From the cell containing the given text, extract its center point as [x, y] coordinate. 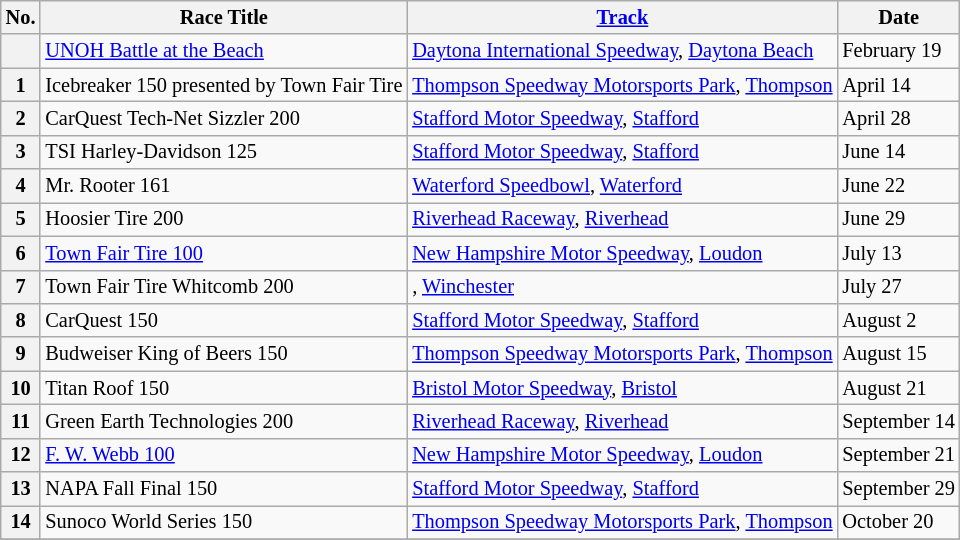
6 [21, 253]
June 22 [898, 186]
Bristol Motor Speedway, Bristol [622, 388]
June 14 [898, 152]
September 21 [898, 455]
Town Fair Tire 100 [224, 253]
13 [21, 489]
April 28 [898, 118]
8 [21, 320]
August 21 [898, 388]
2 [21, 118]
Titan Roof 150 [224, 388]
CarQuest Tech-Net Sizzler 200 [224, 118]
September 14 [898, 421]
3 [21, 152]
July 27 [898, 287]
Date [898, 17]
12 [21, 455]
Waterford Speedbowl, Waterford [622, 186]
1 [21, 85]
CarQuest 150 [224, 320]
Mr. Rooter 161 [224, 186]
April 14 [898, 85]
11 [21, 421]
February 19 [898, 51]
14 [21, 522]
Budweiser King of Beers 150 [224, 354]
9 [21, 354]
10 [21, 388]
4 [21, 186]
TSI Harley-Davidson 125 [224, 152]
F. W. Webb 100 [224, 455]
No. [21, 17]
July 13 [898, 253]
Hoosier Tire 200 [224, 219]
Daytona International Speedway, Daytona Beach [622, 51]
August 2 [898, 320]
Track [622, 17]
Sunoco World Series 150 [224, 522]
UNOH Battle at the Beach [224, 51]
NAPA Fall Final 150 [224, 489]
August 15 [898, 354]
, Winchester [622, 287]
June 29 [898, 219]
7 [21, 287]
Town Fair Tire Whitcomb 200 [224, 287]
Green Earth Technologies 200 [224, 421]
September 29 [898, 489]
5 [21, 219]
Race Title [224, 17]
Icebreaker 150 presented by Town Fair Tire [224, 85]
October 20 [898, 522]
